Detect which cell encompasses the target text, then output its (x, y) center coordinate. 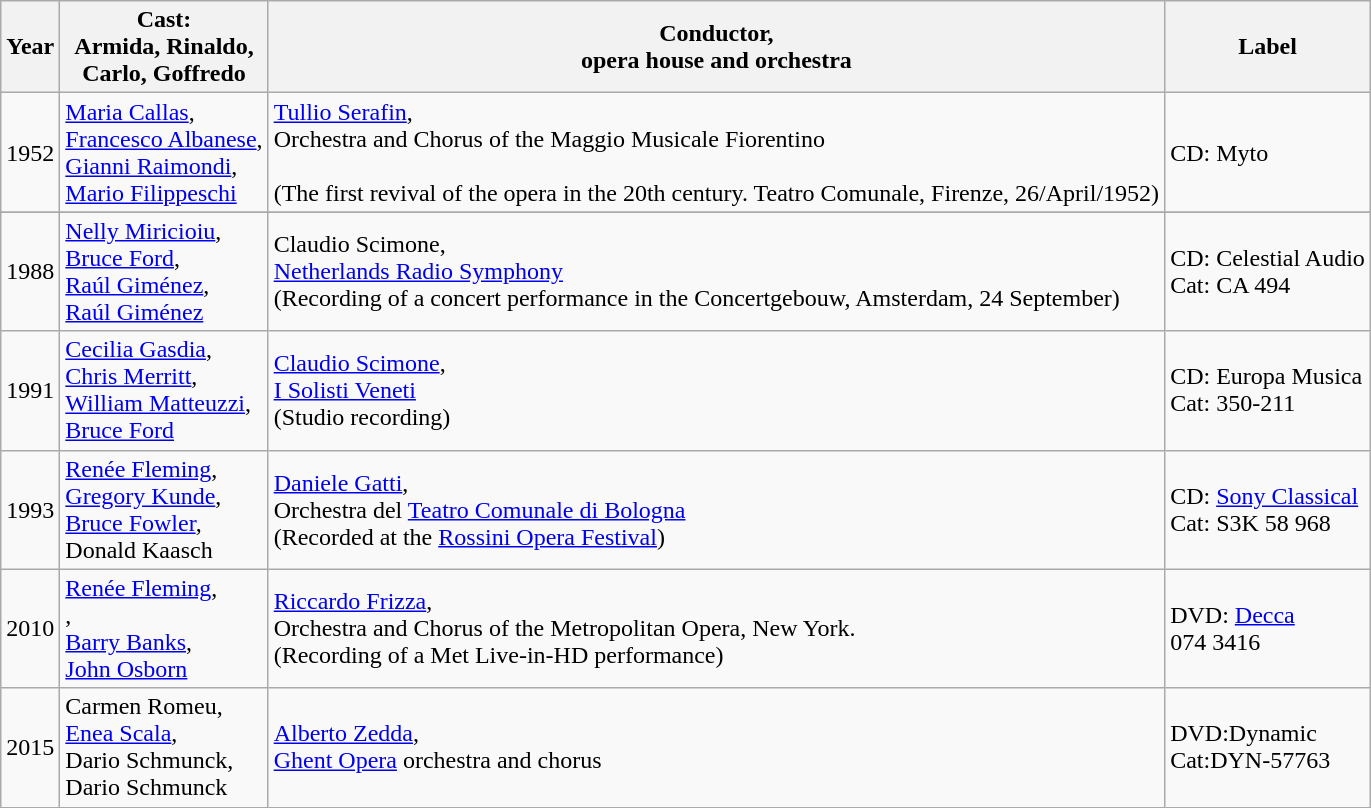
Claudio Scimone,Netherlands Radio Symphony(Recording of a concert performance in the Concertgebouw, Amsterdam, 24 September) (716, 272)
2015 (30, 748)
DVD:Dynamic Cat:DYN-57763 (1268, 748)
Daniele Gatti,Orchestra del Teatro Comunale di Bologna(Recorded at the Rossini Opera Festival) (716, 510)
Conductor,opera house and orchestra (716, 47)
1991 (30, 390)
CD: Europa MusicaCat: 350-211 (1268, 390)
Year (30, 47)
Alberto Zedda, Ghent Opera orchestra and chorus (716, 748)
Cecilia Gasdia,Chris Merritt,William Matteuzzi,Bruce Ford (164, 390)
Renée Fleming,Gregory Kunde,Bruce Fowler,Donald Kaasch (164, 510)
CD: Celestial AudioCat: CA 494 (1268, 272)
Claudio Scimone,I Solisti Veneti(Studio recording) (716, 390)
Label (1268, 47)
Nelly Miricioiu,Bruce Ford,Raúl Giménez,Raúl Giménez (164, 272)
Renée Fleming,,Barry Banks,John Osborn (164, 628)
1988 (30, 272)
1952 (30, 152)
DVD: Decca074 3416 (1268, 628)
1993 (30, 510)
Maria Callas,Francesco Albanese,Gianni Raimondi,Mario Filippeschi (164, 152)
CD: Sony ClassicalCat: S3K 58 968 (1268, 510)
Riccardo Frizza,Orchestra and Chorus of the Metropolitan Opera, New York.(Recording of a Met Live-in-HD performance) (716, 628)
2010 (30, 628)
Carmen Romeu,Enea Scala,Dario Schmunck,Dario Schmunck (164, 748)
Cast:Armida, Rinaldo,Carlo, Goffredo (164, 47)
CD: Myto (1268, 152)
